Provide the (x, y) coordinate of the cell's center where the given text is located.  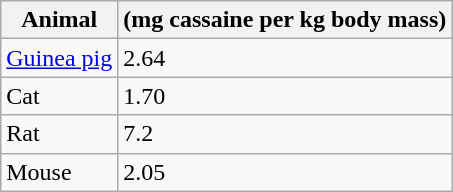
Animal (60, 20)
Mouse (60, 172)
Guinea pig (60, 58)
1.70 (285, 96)
Cat (60, 96)
2.05 (285, 172)
7.2 (285, 134)
2.64 (285, 58)
(mg cassaine per kg body mass) (285, 20)
Rat (60, 134)
